Return the (X, Y) coordinate for the center point of the cell that contains the specified text.  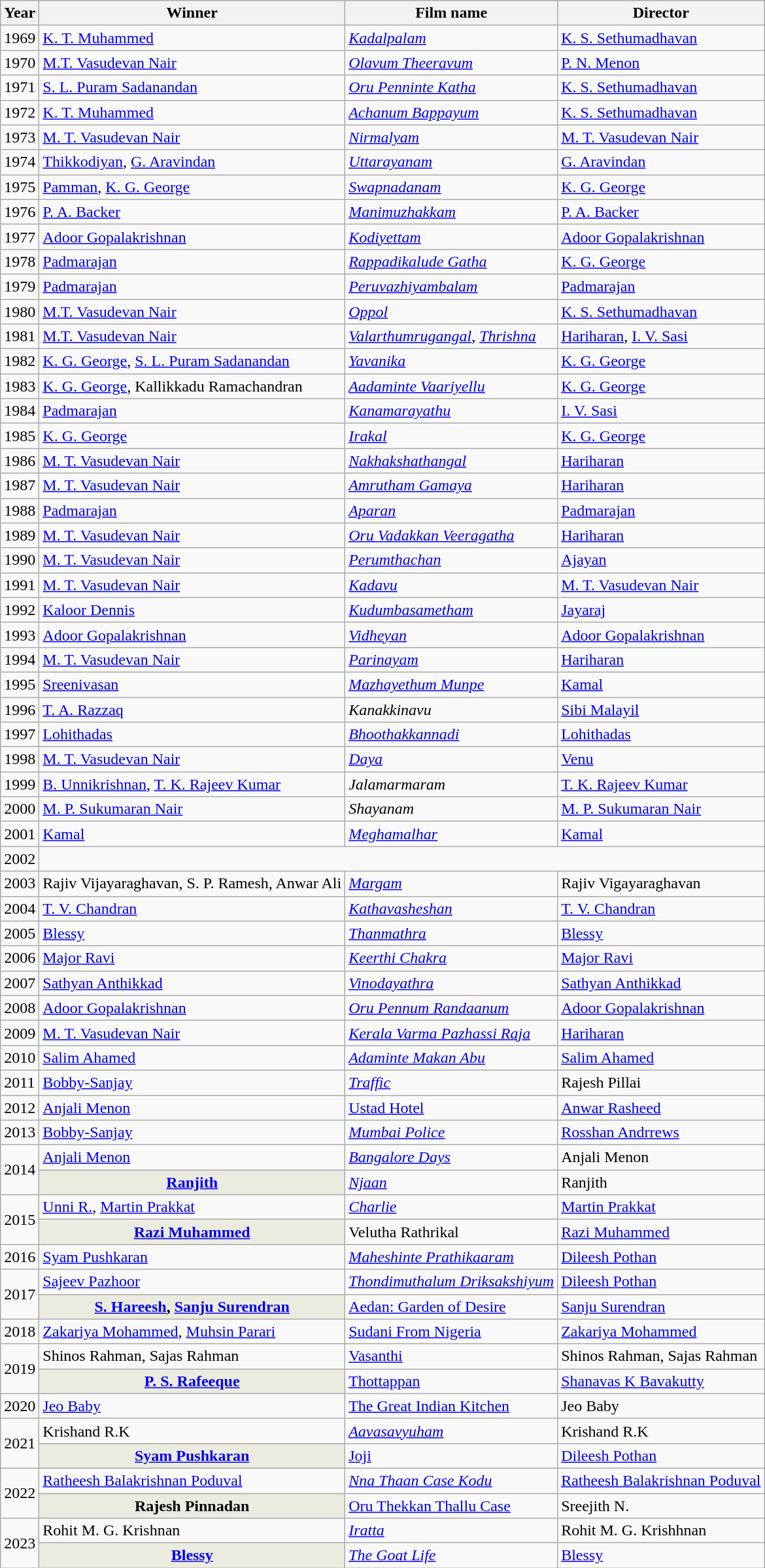
2015 (20, 1220)
Thikkodiyan, G. Aravindan (192, 162)
Kerala Varma Pazhassi Raja (451, 1033)
2016 (20, 1257)
1993 (20, 635)
Shayanam (451, 809)
I. V. Sasi (661, 411)
Aedan: Garden of Desire (451, 1307)
Maheshinte Prathikaaram (451, 1257)
2021 (20, 1443)
Aavasavyuham (451, 1431)
1978 (20, 261)
Zakariya Mohammed (661, 1331)
1972 (20, 112)
2000 (20, 809)
2019 (20, 1369)
Charlie (451, 1207)
1971 (20, 88)
Kodiyettam (451, 237)
Rajiv Vijayaraghavan, S. P. Ramesh, Anwar Ali (192, 884)
Kadalpalam (451, 38)
The Goat Life (451, 1556)
Daya (451, 759)
Oru Thekkan Thallu Case (451, 1505)
2022 (20, 1493)
Margam (451, 884)
Sreenivasan (192, 684)
T. K. Rajeev Kumar (661, 784)
1988 (20, 510)
1998 (20, 759)
Aadaminte Vaariyellu (451, 386)
Swapnadanam (451, 187)
2001 (20, 834)
2014 (20, 1170)
Vidheyan (451, 635)
2004 (20, 909)
Achanum Bappayum (451, 112)
Mazhayethum Munpe (451, 684)
Unni R., Martin Prakkat (192, 1207)
Zakariya Mohammed, Muhsin Parari (192, 1331)
1970 (20, 63)
Irakal (451, 436)
Nna Thaan Case Kodu (451, 1480)
Ustad Hotel (451, 1108)
Adaminte Makan Abu (451, 1058)
Oru Pennum Randaanum (451, 1008)
1982 (20, 361)
Manimuzhakkam (451, 212)
2023 (20, 1543)
K. G. George, S. L. Puram Sadanandan (192, 361)
2012 (20, 1108)
S. Hareesh, Sanju Surendran (192, 1307)
Joji (451, 1456)
Aparan (451, 510)
2005 (20, 933)
Yavanika (451, 361)
1977 (20, 237)
Hariharan, I. V. Sasi (661, 337)
Perumthachan (451, 560)
1991 (20, 585)
Rajiv Vigayaraghavan (661, 884)
Njaan (451, 1182)
Rohit M. G. Krishnan (192, 1531)
The Great Indian Kitchen (451, 1406)
1999 (20, 784)
Anwar Rasheed (661, 1108)
Iratta (451, 1531)
Kanamarayathu (451, 411)
1986 (20, 461)
1989 (20, 535)
2018 (20, 1331)
Sreejith N. (661, 1505)
Velutha Rathrikal (451, 1232)
Meghamalhar (451, 834)
1997 (20, 735)
Ajayan (661, 560)
1996 (20, 709)
2003 (20, 884)
P. N. Menon (661, 63)
B. Unnikrishnan, T. K. Rajeev Kumar (192, 784)
Director (661, 13)
2011 (20, 1082)
Nakhakshathangal (451, 461)
Sudani From Nigeria (451, 1331)
K. G. George, Kallikkadu Ramachandran (192, 386)
1976 (20, 212)
Thanmathra (451, 933)
2010 (20, 1058)
S. L. Puram Sadanandan (192, 88)
Bangalore Days (451, 1158)
Martin Prakkat (661, 1207)
Jalamarmaram (451, 784)
1985 (20, 436)
Kathavasheshan (451, 909)
1995 (20, 684)
Kudumbasametham (451, 610)
1975 (20, 187)
Rohit M. G. Krishhnan (661, 1531)
Rajesh Pillai (661, 1082)
1981 (20, 337)
Oppol (451, 312)
2006 (20, 958)
Sibi Malayil (661, 709)
Rappadikalude Gatha (451, 261)
1984 (20, 411)
Year (20, 13)
1983 (20, 386)
Mumbai Police (451, 1133)
P. S. Rafeeque (192, 1381)
2020 (20, 1406)
1973 (20, 137)
Kaloor Dennis (192, 610)
Pamman, K. G. George (192, 187)
2008 (20, 1008)
1969 (20, 38)
Venu (661, 759)
2007 (20, 983)
Kadavu (451, 585)
Oru Vadakkan Veeragatha (451, 535)
Parinayam (451, 659)
Thottappan (451, 1381)
1992 (20, 610)
Kanakkinavu (451, 709)
Keerthi Chakra (451, 958)
Valarthumrugangal, Thrishna (451, 337)
Uttarayanam (451, 162)
2009 (20, 1033)
Olavum Theeravum (451, 63)
Film name (451, 13)
Bhoothakkannadi (451, 735)
Vinodayathra (451, 983)
Jayaraj (661, 610)
Peruvazhiyambalam (451, 286)
Traffic (451, 1082)
1979 (20, 286)
Amrutham Gamaya (451, 486)
1990 (20, 560)
1987 (20, 486)
Winner (192, 13)
Vasanthi (451, 1356)
Rajesh Pinnadan (192, 1505)
G. Aravindan (661, 162)
1980 (20, 312)
Rosshan Andrrews (661, 1133)
1974 (20, 162)
Thondimuthalum Driksakshiyum (451, 1282)
1994 (20, 659)
Nirmalyam (451, 137)
T. A. Razzaq (192, 709)
Sajeev Pazhoor (192, 1282)
Shanavas K Bavakutty (661, 1381)
2002 (20, 859)
Oru Penninte Katha (451, 88)
2013 (20, 1133)
2017 (20, 1294)
Sanju Surendran (661, 1307)
